From the cell containing the given text, extract its center point as (X, Y) coordinate. 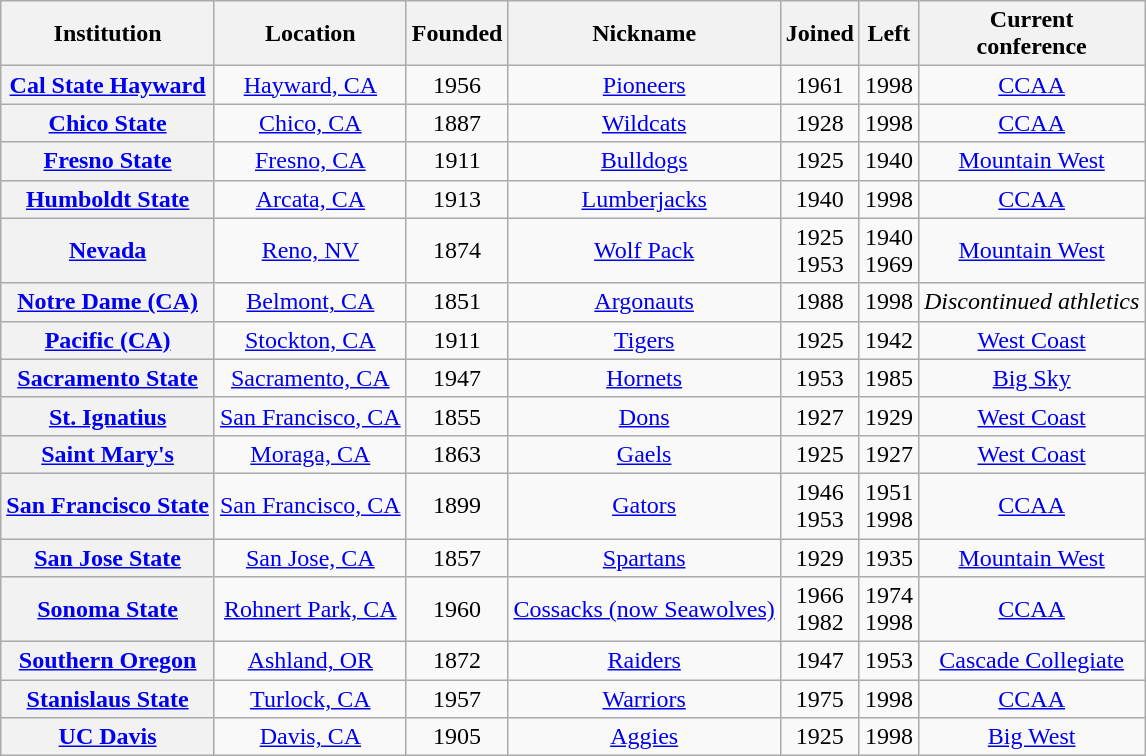
1857 (457, 557)
Big West (1031, 737)
1863 (457, 454)
San Jose State (108, 557)
Discontinued athletics (1031, 302)
Hayward, CA (310, 85)
Cal State Hayward (108, 85)
Wildcats (644, 123)
UC Davis (108, 737)
St. Ignatius (108, 416)
Founded (457, 34)
Currentconference (1031, 34)
Fresno State (108, 161)
19661982 (820, 610)
Chico, CA (310, 123)
1942 (888, 340)
1851 (457, 302)
Hornets (644, 378)
Cossacks (now Seawolves) (644, 610)
1928 (820, 123)
1975 (820, 699)
Saint Mary's (108, 454)
1957 (457, 699)
Dons (644, 416)
Belmont, CA (310, 302)
19511998 (888, 506)
Southern Oregon (108, 661)
Chico State (108, 123)
1913 (457, 199)
Joined (820, 34)
1935 (888, 557)
San Francisco State (108, 506)
19461953 (820, 506)
1874 (457, 250)
Pacific (CA) (108, 340)
19251953 (820, 250)
19741998 (888, 610)
Nevada (108, 250)
1872 (457, 661)
Bulldogs (644, 161)
Warriors (644, 699)
Davis, CA (310, 737)
1887 (457, 123)
Gators (644, 506)
Stockton, CA (310, 340)
1899 (457, 506)
1956 (457, 85)
Ashland, OR (310, 661)
Gaels (644, 454)
Fresno, CA (310, 161)
Location (310, 34)
1985 (888, 378)
Argonauts (644, 302)
Pioneers (644, 85)
Stanislaus State (108, 699)
Aggies (644, 737)
Institution (108, 34)
Sacramento, CA (310, 378)
Left (888, 34)
Nickname (644, 34)
Arcata, CA (310, 199)
Rohnert Park, CA (310, 610)
1960 (457, 610)
Reno, NV (310, 250)
San Jose, CA (310, 557)
Notre Dame (CA) (108, 302)
Lumberjacks (644, 199)
Raiders (644, 661)
Sacramento State (108, 378)
Humboldt State (108, 199)
1961 (820, 85)
Cascade Collegiate (1031, 661)
Sonoma State (108, 610)
19401969 (888, 250)
Spartans (644, 557)
1988 (820, 302)
Tigers (644, 340)
Big Sky (1031, 378)
1905 (457, 737)
Wolf Pack (644, 250)
Moraga, CA (310, 454)
1855 (457, 416)
Turlock, CA (310, 699)
